Provide the [X, Y] coordinate of the cell's center where the given text is located.  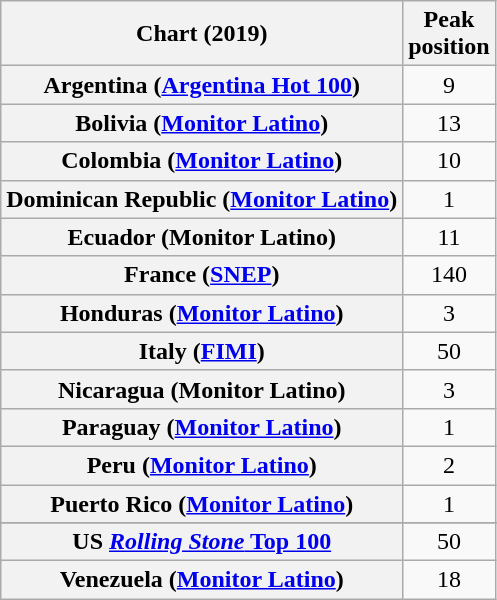
13 [449, 123]
11 [449, 237]
Colombia (Monitor Latino) [202, 161]
Chart (2019) [202, 34]
140 [449, 275]
Peakposition [449, 34]
Ecuador (Monitor Latino) [202, 237]
Bolivia (Monitor Latino) [202, 123]
Dominican Republic (Monitor Latino) [202, 199]
Italy (FIMI) [202, 351]
Puerto Rico (Monitor Latino) [202, 503]
Peru (Monitor Latino) [202, 465]
18 [449, 580]
Venezuela (Monitor Latino) [202, 580]
9 [449, 85]
France (SNEP) [202, 275]
10 [449, 161]
Paraguay (Monitor Latino) [202, 427]
US Rolling Stone Top 100 [202, 542]
2 [449, 465]
Argentina (Argentina Hot 100) [202, 85]
Honduras (Monitor Latino) [202, 313]
Nicaragua (Monitor Latino) [202, 389]
